From the cell containing the given text, extract its center point as (x, y) coordinate. 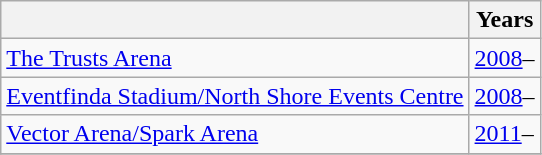
Vector Arena/Spark Arena (235, 134)
The Trusts Arena (235, 58)
2011– (504, 134)
Years (504, 20)
Eventfinda Stadium/North Shore Events Centre (235, 96)
